Capture the cell that displays the provided text and extract its [X, Y] central coordinate. 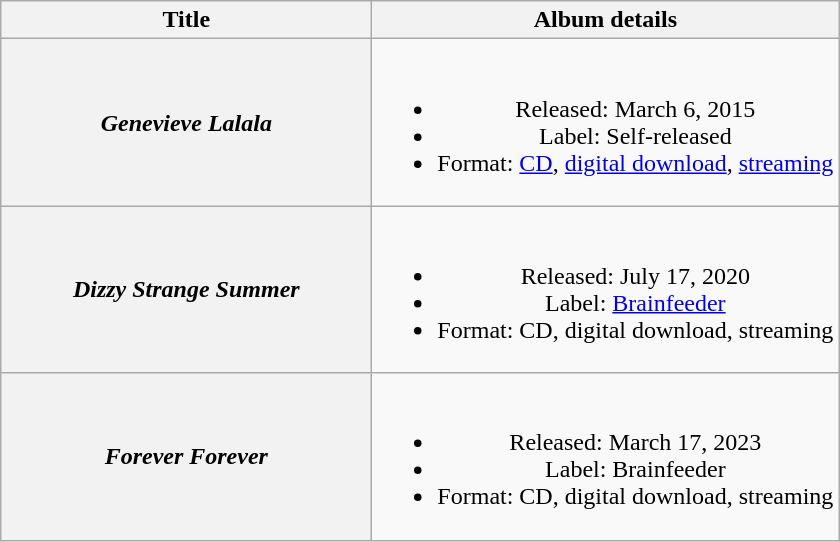
Released: March 6, 2015Label: Self-releasedFormat: CD, digital download, streaming [606, 122]
Genevieve Lalala [186, 122]
Released: July 17, 2020Label: BrainfeederFormat: CD, digital download, streaming [606, 290]
Title [186, 20]
Dizzy Strange Summer [186, 290]
Released: March 17, 2023Label: BrainfeederFormat: CD, digital download, streaming [606, 456]
Album details [606, 20]
Forever Forever [186, 456]
